Detect which cell encompasses the target text, then output its (X, Y) center coordinate. 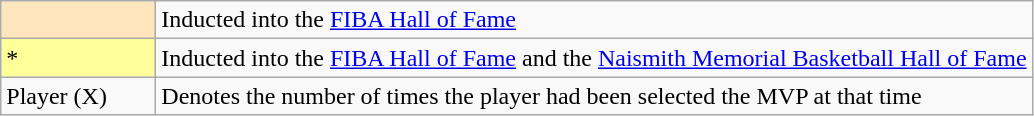
Inducted into the FIBA Hall of Fame (594, 20)
Denotes the number of times the player had been selected the MVP at that time (594, 96)
Inducted into the FIBA Hall of Fame and the Naismith Memorial Basketball Hall of Fame (594, 58)
* (78, 58)
Player (X) (78, 96)
